Pinpoint the cell where the given text exists, returning its [x, y] midpoint coordinate. 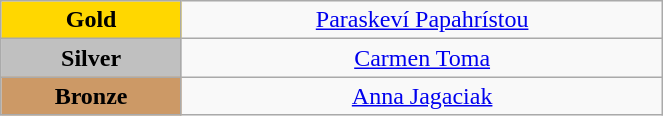
Anna Jagaciak [422, 96]
Gold [92, 20]
Paraskeví Papahrístou [422, 20]
Silver [92, 58]
Bronze [92, 96]
Carmen Toma [422, 58]
